Output the [x, y] coordinate of the center of the cell containing the given text.  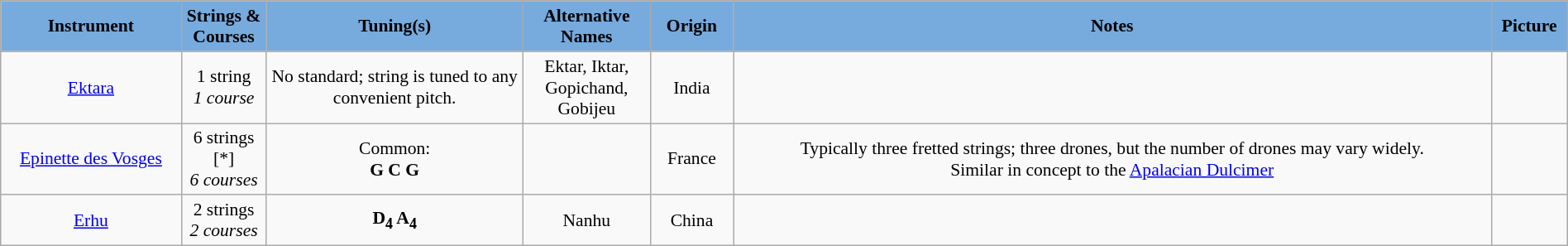
Origin [691, 27]
Nanhu [586, 220]
Typically three fretted strings; three drones, but the number of drones may vary widely.Similar in concept to the Apalacian Dulcimer [1111, 159]
1 string1 course [223, 88]
India [691, 88]
Epinette des Vosges [91, 159]
Tuning(s) [394, 27]
France [691, 159]
2 strings2 courses [223, 220]
D4 A4 [394, 220]
Ektara [91, 88]
Picture [1529, 27]
6 strings [*]6 courses [223, 159]
China [691, 220]
Notes [1111, 27]
Instrument [91, 27]
Alternative Names [586, 27]
Strings & Courses [223, 27]
Common:G C G [394, 159]
No standard; string is tuned to any convenient pitch. [394, 88]
Erhu [91, 220]
Ektar, Iktar, Gopichand, Gobijeu [586, 88]
